For the text-containing cell, return its midpoint in (X, Y) coordinate format. 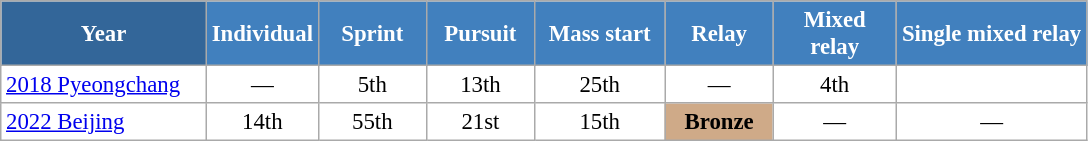
Sprint (372, 34)
Individual (262, 34)
2018 Pyeongchang (104, 85)
Relay (719, 34)
Year (104, 34)
Single mixed relay (992, 34)
5th (372, 85)
Mass start (600, 34)
55th (372, 122)
Bronze (719, 122)
2022 Beijing (104, 122)
Pursuit (480, 34)
25th (600, 85)
4th (834, 85)
21st (480, 122)
Mixed relay (834, 34)
14th (262, 122)
13th (480, 85)
15th (600, 122)
